Find where the given text appears and provide that cell's center as [X, Y] coordinate. 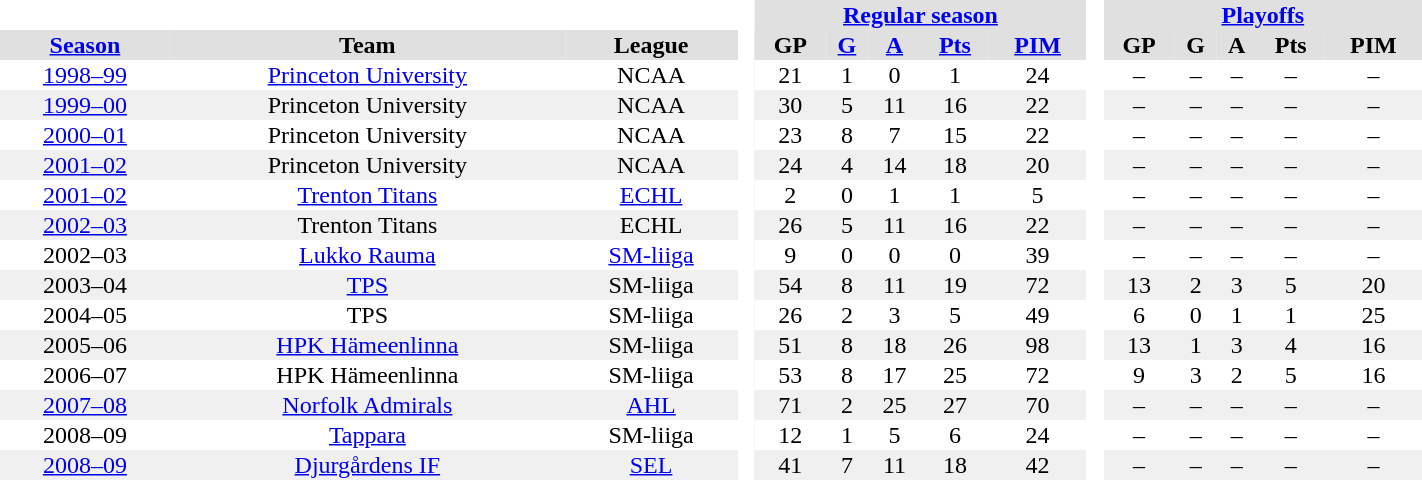
19 [955, 285]
70 [1038, 405]
2003–04 [85, 285]
21 [790, 75]
53 [790, 375]
98 [1038, 345]
71 [790, 405]
SEL [651, 465]
42 [1038, 465]
2004–05 [85, 315]
Season [85, 45]
41 [790, 465]
12 [790, 435]
Djurgårdens IF [368, 465]
Norfolk Admirals [368, 405]
Tappara [368, 435]
Lukko Rauma [368, 255]
23 [790, 135]
Regular season [920, 15]
2006–07 [85, 375]
39 [1038, 255]
2007–08 [85, 405]
54 [790, 285]
27 [955, 405]
17 [894, 375]
1999–00 [85, 105]
1998–99 [85, 75]
Playoffs [1263, 15]
14 [894, 165]
2000–01 [85, 135]
30 [790, 105]
51 [790, 345]
AHL [651, 405]
49 [1038, 315]
League [651, 45]
Team [368, 45]
2005–06 [85, 345]
15 [955, 135]
